Locate the cell with the specified text and output its (x, y) center coordinate. 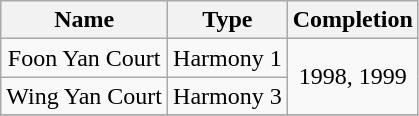
Harmony 1 (228, 58)
Name (84, 20)
Harmony 3 (228, 96)
1998, 1999 (352, 77)
Wing Yan Court (84, 96)
Type (228, 20)
Completion (352, 20)
Foon Yan Court (84, 58)
